Find where the given text appears and provide that cell's center as [x, y] coordinate. 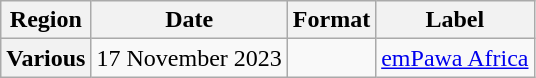
Format [331, 20]
17 November 2023 [189, 58]
Date [189, 20]
Label [455, 20]
Various [46, 58]
emPawa Africa [455, 58]
Region [46, 20]
